Find where the given text appears and provide that cell's center as [X, Y] coordinate. 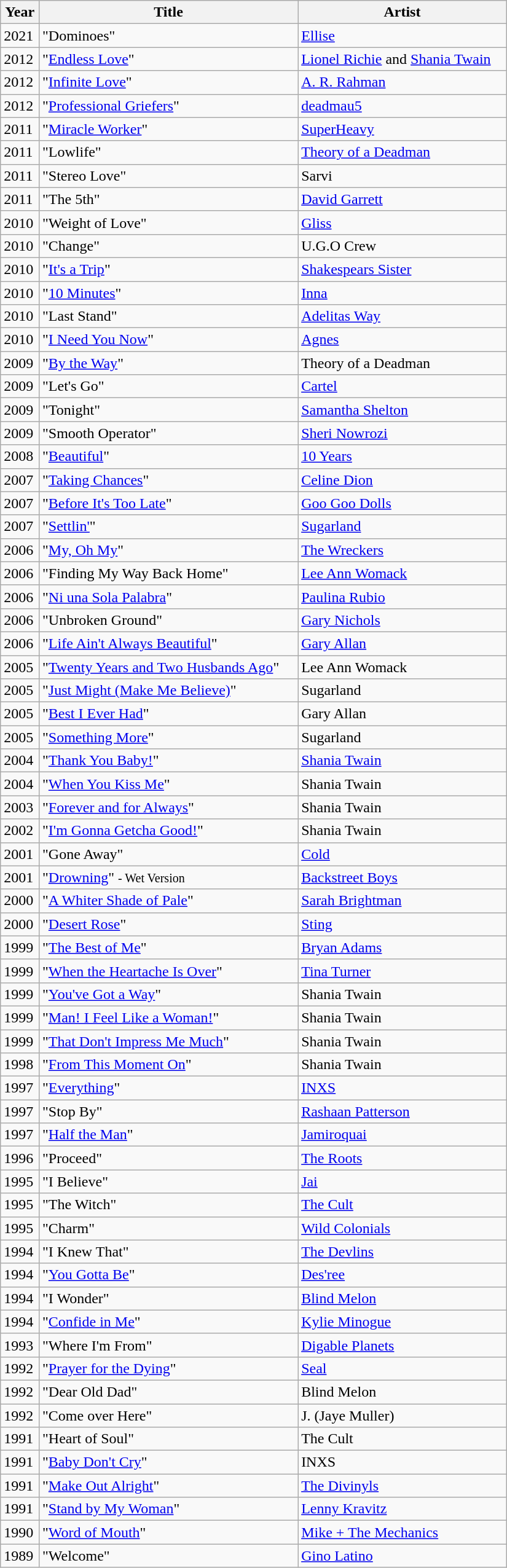
Year [20, 12]
"Gone Away" [168, 854]
Jamiroquai [403, 1135]
"A Whiter Shade of Pale" [168, 901]
"Life Ain't Always Beautiful" [168, 643]
"That Don't Impress Me Much" [168, 1041]
"Endless Love" [168, 59]
"Man! I Feel Like a Woman!" [168, 1017]
Jai [403, 1182]
"I Need You Now" [168, 340]
Wild Colonials [403, 1228]
"Word of Mouth" [168, 1532]
Bryan Adams [403, 947]
"Finding My Way Back Home" [168, 573]
"By the Way" [168, 363]
"Change" [168, 246]
Mike + The Mechanics [403, 1532]
"Baby Don't Cry" [168, 1462]
"The 5th" [168, 199]
Paulina Rubio [403, 597]
"Thank You Baby!" [168, 761]
Sheri Nowrozi [403, 433]
"Dominoes" [168, 36]
"I'm Gonna Getcha Good!" [168, 831]
Goo Goo Dolls [403, 503]
2002 [20, 831]
David Garrett [403, 199]
Sting [403, 924]
"My, Oh My" [168, 550]
"Tonight" [168, 410]
Lenny Kravitz [403, 1509]
"Weight of Love" [168, 222]
"Professional Griefers" [168, 106]
"Unbroken Ground" [168, 620]
1990 [20, 1532]
"Ni una Sola Palabra" [168, 597]
1996 [20, 1158]
"Forever and for Always" [168, 807]
"Let's Go" [168, 386]
"Charm" [168, 1228]
Samantha Shelton [403, 410]
"Lowlife" [168, 152]
"Make Out Alright" [168, 1486]
Title [168, 12]
"Smooth Operator" [168, 433]
"Beautiful" [168, 457]
1989 [20, 1556]
U.G.O Crew [403, 246]
"Taking Chances" [168, 480]
Ellise [403, 36]
"Last Stand" [168, 316]
"Proceed" [168, 1158]
"I Believe" [168, 1182]
Seal [403, 1368]
"Half the Man" [168, 1135]
"10 Minutes" [168, 293]
Kylie Minogue [403, 1322]
1998 [20, 1065]
"I Wonder" [168, 1298]
1993 [20, 1345]
"Settlin'" [168, 527]
"The Witch" [168, 1205]
J. (Jaye Muller) [403, 1415]
"Where I'm From" [168, 1345]
Inna [403, 293]
"When the Heartache Is Over" [168, 971]
The Devlins [403, 1252]
A. R. Rahman [403, 82]
"Stand by My Woman" [168, 1509]
The Wreckers [403, 550]
"The Best of Me" [168, 947]
Backstreet Boys [403, 877]
"When You Kiss Me" [168, 784]
"Dear Old Dad" [168, 1392]
The Roots [403, 1158]
"You've Got a Way" [168, 994]
Cartel [403, 386]
"Heart of Soul" [168, 1439]
"Infinite Love" [168, 82]
Rashaan Patterson [403, 1111]
Celine Dion [403, 480]
Tina Turner [403, 971]
Sarah Brightman [403, 901]
"Stop By" [168, 1111]
"Prayer for the Dying" [168, 1368]
"Miracle Worker" [168, 129]
"It's a Trip" [168, 269]
"Just Might (Make Me Believe)" [168, 691]
"Come over Here" [168, 1415]
"Stereo Love" [168, 176]
"Everything" [168, 1088]
"Confide in Me" [168, 1322]
"Best I Ever Had" [168, 714]
"I Knew That" [168, 1252]
Gino Latino [403, 1556]
"Before It's Too Late" [168, 503]
Agnes [403, 340]
Gliss [403, 222]
The Divinyls [403, 1486]
Lionel Richie and Shania Twain [403, 59]
2008 [20, 457]
"Twenty Years and Two Husbands Ago" [168, 667]
2003 [20, 807]
SuperHeavy [403, 129]
"You Gotta Be" [168, 1275]
Des'ree [403, 1275]
"Welcome" [168, 1556]
"Drowning" - Wet Version [168, 877]
"From This Moment On" [168, 1065]
10 Years [403, 457]
Adelitas Way [403, 316]
Artist [403, 12]
Gary Nichols [403, 620]
Digable Planets [403, 1345]
"Something More" [168, 737]
deadmau5 [403, 106]
"Desert Rose" [168, 924]
Shakespears Sister [403, 269]
Sarvi [403, 176]
Cold [403, 854]
2021 [20, 36]
